Scan for the cell matching the given text and deliver its [x, y] coordinate at center. 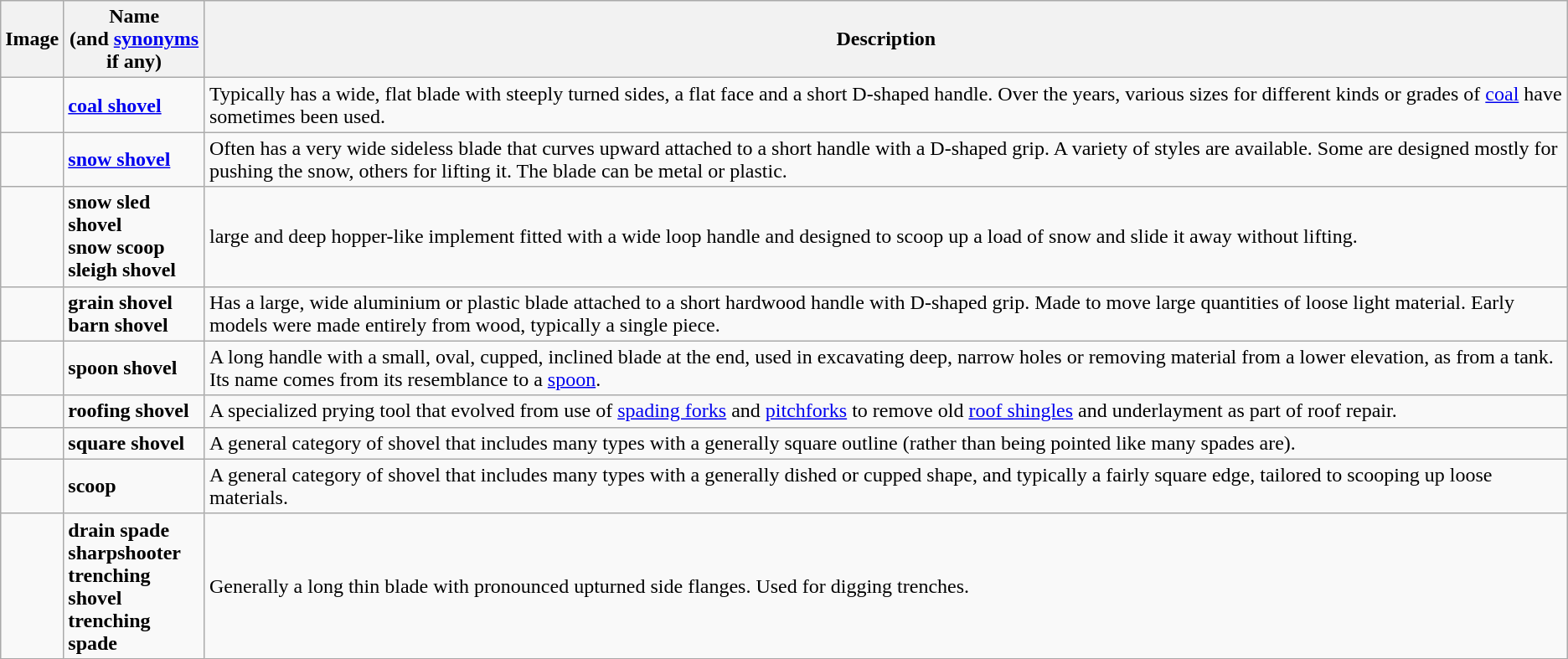
scoop [134, 486]
roofing shovel [134, 411]
square shovel [134, 443]
snow shovel [134, 159]
A specialized prying tool that evolved from use of spading forks and pitchforks to remove old roof shingles and underlayment as part of roof repair. [886, 411]
large and deep hopper-like implement fitted with a wide loop handle and designed to scoop up a load of snow and slide it away without lifting. [886, 236]
A general category of shovel that includes many types with a generally square outline (rather than being pointed like many spades are). [886, 443]
Image [32, 39]
coal shovel [134, 106]
spoon shovel [134, 368]
snow sled shovel snow scoop sleigh shovel [134, 236]
grain shovel barn shovel [134, 313]
drain spade sharpshooter trenching shovel trenching spade [134, 586]
Description [886, 39]
Name (and synonyms if any) [134, 39]
Generally a long thin blade with pronounced upturned side flanges. Used for digging trenches. [886, 586]
